Detect which cell encompasses the target text, then output its (X, Y) center coordinate. 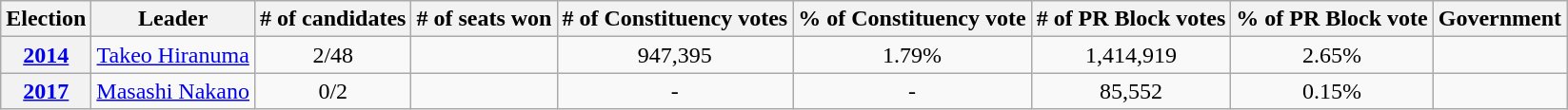
% of PR Block vote (1332, 19)
1.79% (912, 55)
2017 (46, 91)
# of PR Block votes (1131, 19)
2.65% (1332, 55)
# of candidates (333, 19)
# of Constituency votes (675, 19)
Government (1499, 19)
Takeo Hiranuma (173, 55)
# of seats won (484, 19)
1,414,919 (1131, 55)
2/48 (333, 55)
947,395 (675, 55)
Masashi Nakano (173, 91)
0.15% (1332, 91)
Election (46, 19)
85,552 (1131, 91)
2014 (46, 55)
0/2 (333, 91)
Leader (173, 19)
% of Constituency vote (912, 19)
